Return (X, Y) of the center of cell containing provided text 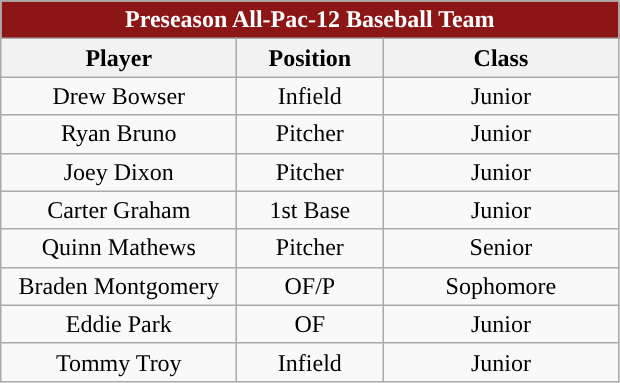
Quinn Mathews (119, 248)
Braden Montgomery (119, 286)
Carter Graham (119, 210)
Class (501, 58)
Ryan Bruno (119, 134)
Tommy Troy (119, 362)
1st Base (310, 210)
Preseason All-Pac-12 Baseball Team (310, 20)
OF (310, 324)
Eddie Park (119, 324)
Senior (501, 248)
Player (119, 58)
Position (310, 58)
OF/P (310, 286)
Drew Bowser (119, 96)
Joey Dixon (119, 172)
Sophomore (501, 286)
